Output the (X, Y) coordinate of the center of the cell containing the given text.  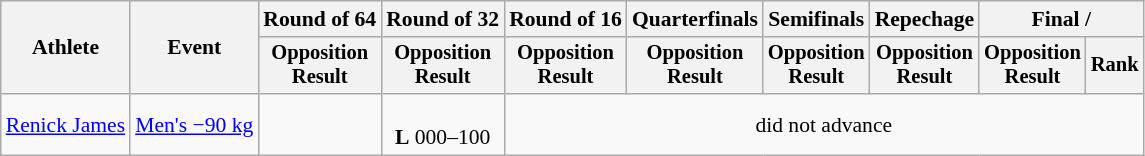
Quarterfinals (695, 19)
Repechage (925, 19)
Athlete (66, 48)
Men's −90 kg (194, 124)
Round of 64 (320, 19)
Semifinals (816, 19)
did not advance (824, 124)
Round of 16 (566, 19)
L 000–100 (442, 124)
Event (194, 48)
Rank (1115, 66)
Renick James (66, 124)
Final / (1061, 19)
Round of 32 (442, 19)
